Identify which cell holds the provided text, then report its (x, y) central coordinate. 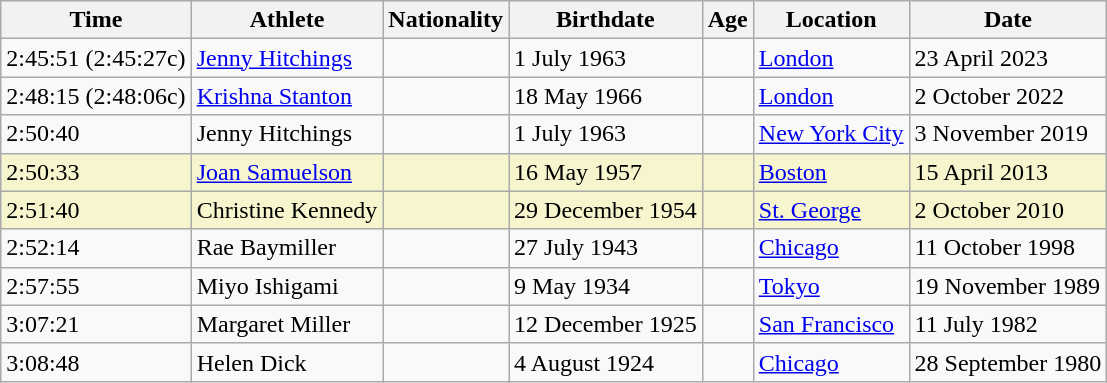
23 April 2023 (1008, 58)
27 July 1943 (606, 248)
Tokyo (831, 286)
2 October 2010 (1008, 210)
19 November 1989 (1008, 286)
2:48:15 (2:48:06c) (96, 96)
2:50:33 (96, 172)
2:57:55 (96, 286)
Location (831, 20)
Joan Samuelson (287, 172)
11 October 1998 (1008, 248)
St. George (831, 210)
2:51:40 (96, 210)
Boston (831, 172)
3 November 2019 (1008, 134)
San Francisco (831, 324)
11 July 1982 (1008, 324)
3:07:21 (96, 324)
Date (1008, 20)
Time (96, 20)
2:45:51 (2:45:27c) (96, 58)
16 May 1957 (606, 172)
Miyo Ishigami (287, 286)
Age (728, 20)
12 December 1925 (606, 324)
18 May 1966 (606, 96)
29 December 1954 (606, 210)
Helen Dick (287, 362)
Christine Kennedy (287, 210)
15 April 2013 (1008, 172)
3:08:48 (96, 362)
4 August 1924 (606, 362)
28 September 1980 (1008, 362)
Athlete (287, 20)
Margaret Miller (287, 324)
Birthdate (606, 20)
9 May 1934 (606, 286)
Nationality (446, 20)
2:50:40 (96, 134)
2 October 2022 (1008, 96)
Rae Baymiller (287, 248)
Krishna Stanton (287, 96)
2:52:14 (96, 248)
New York City (831, 134)
